Output the [X, Y] coordinate of the center of the cell containing the given text.  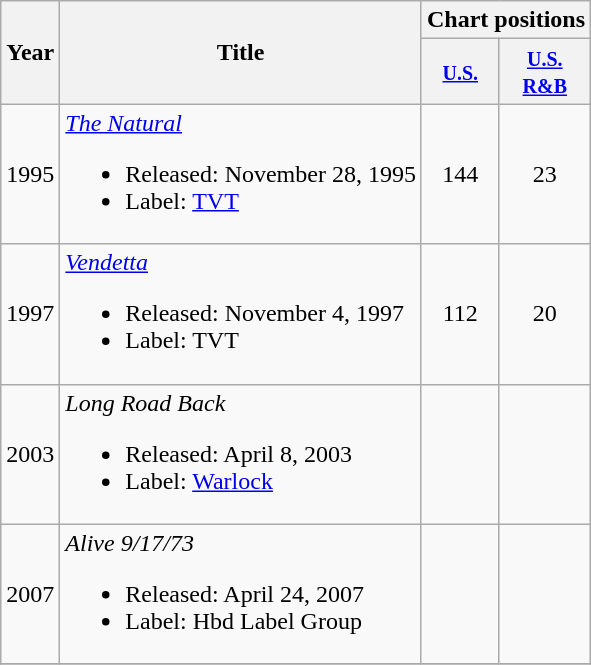
144 [460, 174]
U.S. [460, 72]
20 [545, 314]
U.S.R&B [545, 72]
1995 [30, 174]
Chart positions [506, 20]
23 [545, 174]
VendettaReleased: November 4, 1997Label: TVT [241, 314]
2007 [30, 594]
Long Road BackReleased: April 8, 2003Label: Warlock [241, 454]
Alive 9/17/73Released: April 24, 2007Label: Hbd Label Group [241, 594]
Year [30, 52]
2003 [30, 454]
1997 [30, 314]
112 [460, 314]
Title [241, 52]
The NaturalReleased: November 28, 1995Label: TVT [241, 174]
